Scan for the cell matching the given text and deliver its (x, y) coordinate at center. 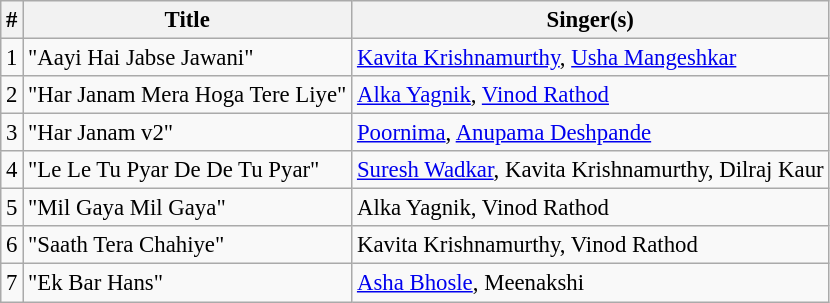
Poornima, Anupama Deshpande (590, 133)
3 (12, 133)
Asha Bhosle, Meenakshi (590, 283)
Title (188, 20)
"Har Janam Mera Hoga Tere Liye" (188, 95)
Kavita Krishnamurthy, Usha Mangeshkar (590, 58)
"Ek Bar Hans" (188, 283)
6 (12, 245)
"Saath Tera Chahiye" (188, 245)
Suresh Wadkar, Kavita Krishnamurthy, Dilraj Kaur (590, 170)
"Aayi Hai Jabse Jawani" (188, 58)
1 (12, 58)
"Mil Gaya Mil Gaya" (188, 208)
Kavita Krishnamurthy, Vinod Rathod (590, 245)
# (12, 20)
"Le Le Tu Pyar De De Tu Pyar" (188, 170)
"Har Janam v2" (188, 133)
2 (12, 95)
Singer(s) (590, 20)
7 (12, 283)
5 (12, 208)
4 (12, 170)
